Find where the given text appears and provide that cell's center as [x, y] coordinate. 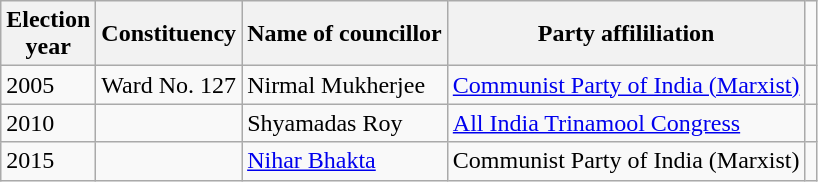
Nirmal Mukherjee [345, 85]
2005 [48, 85]
Election year [48, 34]
2015 [48, 161]
All India Trinamool Congress [626, 123]
Nihar Bhakta [345, 161]
2010 [48, 123]
Name of councillor [345, 34]
Ward No. 127 [169, 85]
Party affililiation [626, 34]
Shyamadas Roy [345, 123]
Constituency [169, 34]
